Scan for the cell matching the given text and deliver its [X, Y] coordinate at center. 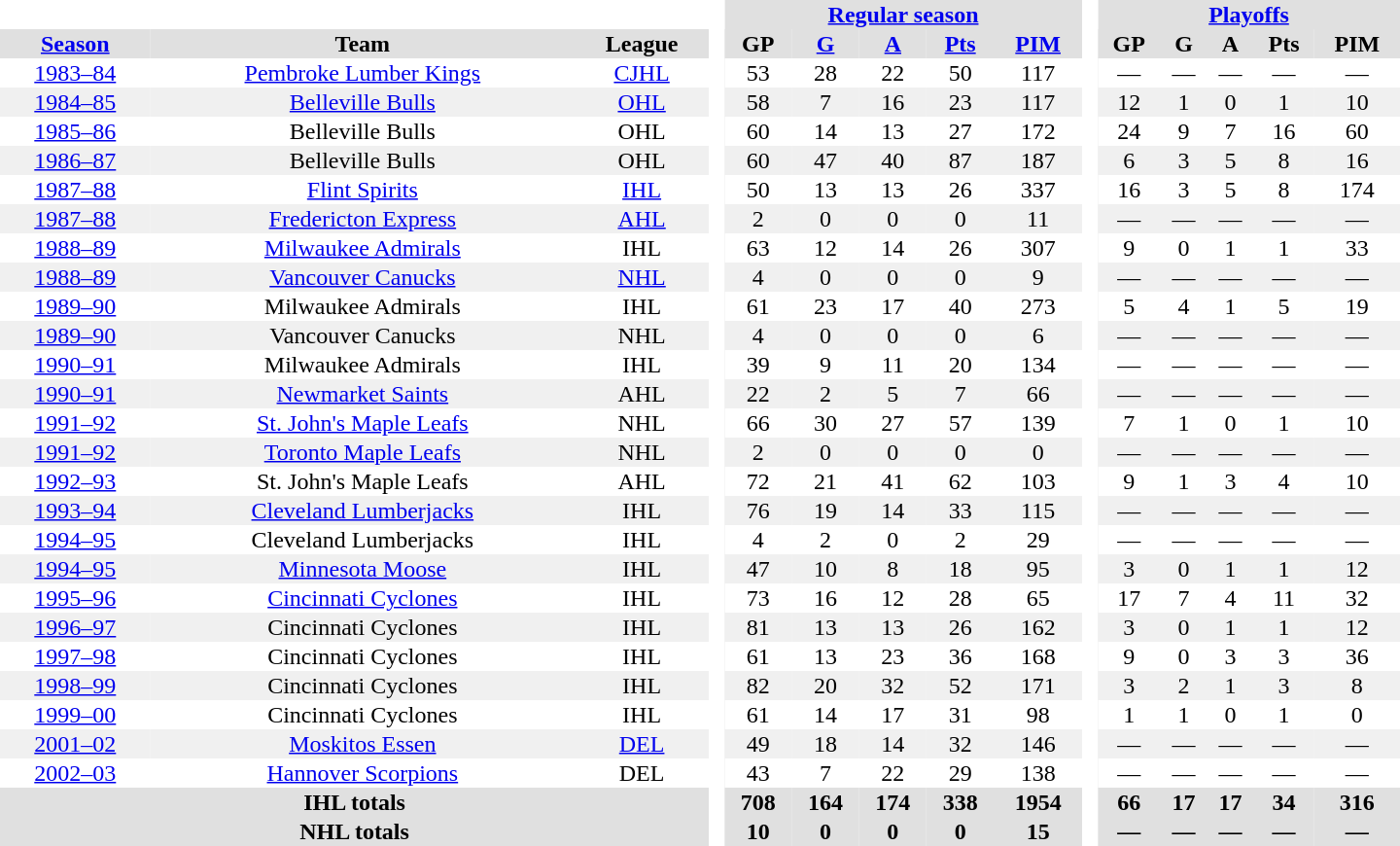
164 [824, 802]
168 [1038, 656]
146 [1038, 744]
NHL totals [354, 831]
24 [1130, 131]
CJHL [642, 73]
49 [758, 744]
57 [961, 423]
Pembroke Lumber Kings [363, 73]
72 [758, 481]
Regular season [903, 15]
Toronto Maple Leafs [363, 452]
Hannover Scorpions [363, 773]
Moskitos Essen [363, 744]
34 [1283, 802]
43 [758, 773]
Newmarket Saints [363, 394]
Flint Spirits [363, 190]
1984–85 [76, 102]
31 [961, 715]
65 [1038, 598]
IHL totals [354, 802]
82 [758, 686]
98 [1038, 715]
307 [1038, 248]
138 [1038, 773]
Minnesota Moose [363, 569]
1954 [1038, 802]
1995–96 [76, 598]
52 [961, 686]
1992–93 [76, 481]
League [642, 44]
21 [824, 481]
Team [363, 44]
134 [1038, 365]
172 [1038, 131]
58 [758, 102]
63 [758, 248]
53 [758, 73]
81 [758, 627]
87 [961, 160]
1996–97 [76, 627]
338 [961, 802]
62 [961, 481]
171 [1038, 686]
2001–02 [76, 744]
1983–84 [76, 73]
41 [892, 481]
39 [758, 365]
139 [1038, 423]
316 [1357, 802]
15 [1038, 831]
1993–94 [76, 511]
73 [758, 598]
Fredericton Express [363, 219]
1997–98 [76, 656]
30 [824, 423]
Season [76, 44]
337 [1038, 190]
162 [1038, 627]
1998–99 [76, 686]
1999–00 [76, 715]
187 [1038, 160]
1986–87 [76, 160]
273 [1038, 306]
115 [1038, 511]
76 [758, 511]
103 [1038, 481]
2002–03 [76, 773]
1985–86 [76, 131]
Playoffs [1248, 15]
708 [758, 802]
95 [1038, 569]
